Determine the [x, y] coordinate at the center of the cell enclosing the given text.  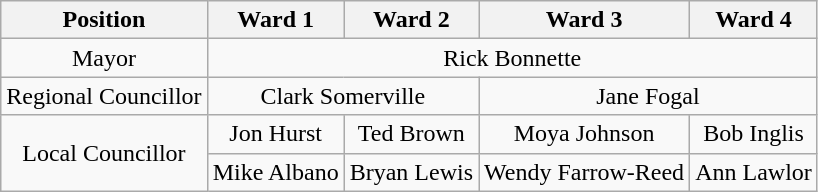
Ted Brown [411, 134]
Ward 2 [411, 20]
Wendy Farrow-Reed [584, 172]
Ward 4 [754, 20]
Ward 3 [584, 20]
Position [104, 20]
Regional Councillor [104, 96]
Bob Inglis [754, 134]
Clark Somerville [342, 96]
Bryan Lewis [411, 172]
Rick Bonnette [512, 58]
Local Councillor [104, 153]
Ann Lawlor [754, 172]
Moya Johnson [584, 134]
Jon Hurst [276, 134]
Ward 1 [276, 20]
Mike Albano [276, 172]
Mayor [104, 58]
Jane Fogal [648, 96]
